Return [x, y] of the center of cell containing provided text 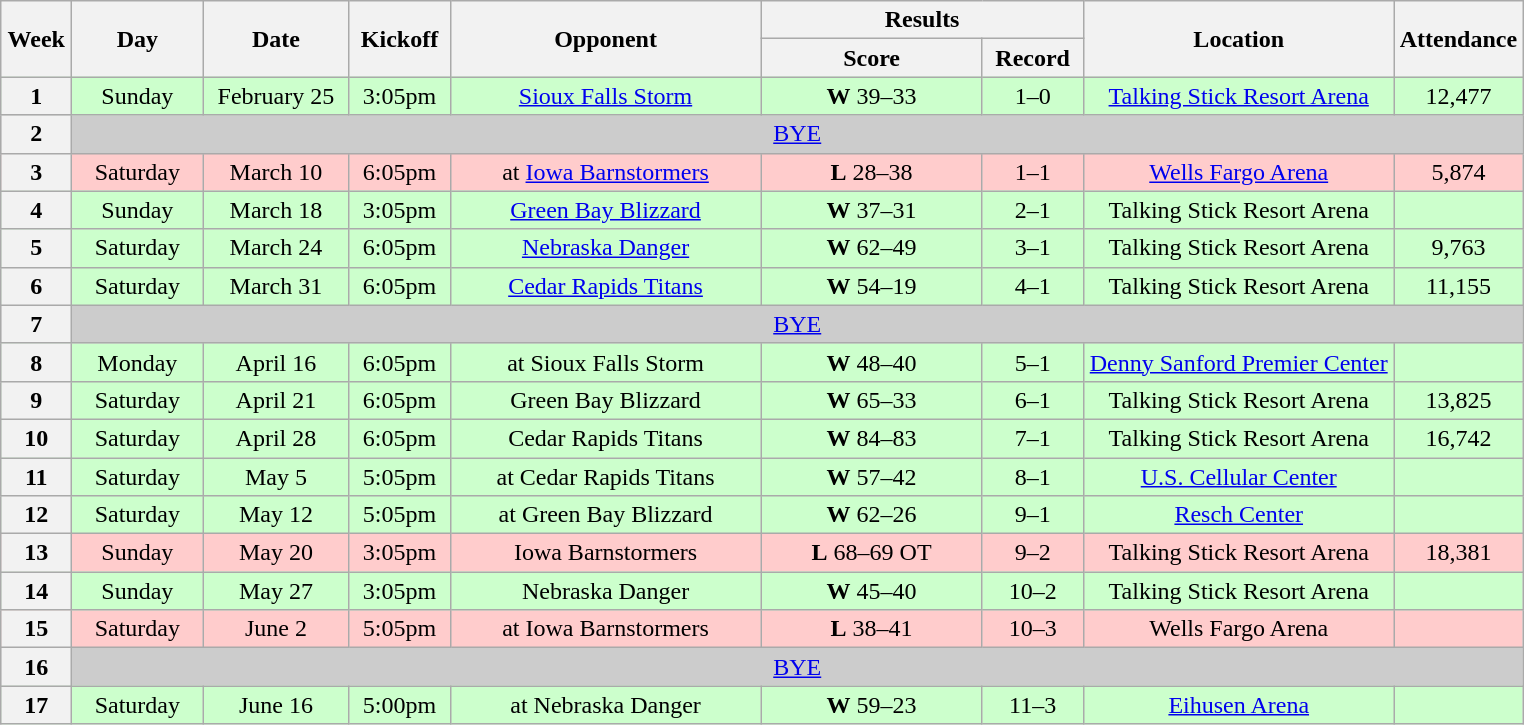
Location [1238, 39]
18,381 [1458, 553]
5:00pm [400, 705]
6 [36, 286]
W 37–31 [872, 210]
June 2 [276, 629]
15 [36, 629]
16,742 [1458, 438]
W 65–33 [872, 400]
14 [36, 591]
17 [36, 705]
May 12 [276, 515]
May 5 [276, 477]
9,763 [1458, 248]
10–3 [1032, 629]
4 [36, 210]
9–1 [1032, 515]
8 [36, 362]
3 [36, 172]
7–1 [1032, 438]
2–1 [1032, 210]
9 [36, 400]
5 [36, 248]
W 62–49 [872, 248]
W 59–23 [872, 705]
Attendance [1458, 39]
April 21 [276, 400]
9–2 [1032, 553]
W 45–40 [872, 591]
at Green Bay Blizzard [606, 515]
1–0 [1032, 96]
Week [36, 39]
Results [922, 20]
13 [36, 553]
10 [36, 438]
11,155 [1458, 286]
1 [36, 96]
5–1 [1032, 362]
2 [36, 134]
March 24 [276, 248]
Score [872, 58]
at Nebraska Danger [606, 705]
Resch Center [1238, 515]
at Cedar Rapids Titans [606, 477]
W 54–19 [872, 286]
Sioux Falls Storm [606, 96]
March 10 [276, 172]
11–3 [1032, 705]
W 62–26 [872, 515]
May 27 [276, 591]
Kickoff [400, 39]
1–1 [1032, 172]
Denny Sanford Premier Center [1238, 362]
7 [36, 324]
10–2 [1032, 591]
at Sioux Falls Storm [606, 362]
Eihusen Arena [1238, 705]
11 [36, 477]
Opponent [606, 39]
13,825 [1458, 400]
May 20 [276, 553]
February 25 [276, 96]
3–1 [1032, 248]
Monday [138, 362]
12,477 [1458, 96]
Date [276, 39]
16 [36, 667]
March 18 [276, 210]
12 [36, 515]
June 16 [276, 705]
L 38–41 [872, 629]
U.S. Cellular Center [1238, 477]
March 31 [276, 286]
W 39–33 [872, 96]
W 48–40 [872, 362]
W 57–42 [872, 477]
April 16 [276, 362]
L 68–69 OT [872, 553]
W 84–83 [872, 438]
Iowa Barnstormers [606, 553]
8–1 [1032, 477]
Day [138, 39]
April 28 [276, 438]
6–1 [1032, 400]
Record [1032, 58]
5,874 [1458, 172]
L 28–38 [872, 172]
4–1 [1032, 286]
